Provide the [x, y] coordinate of the cell's center where the given text is located.  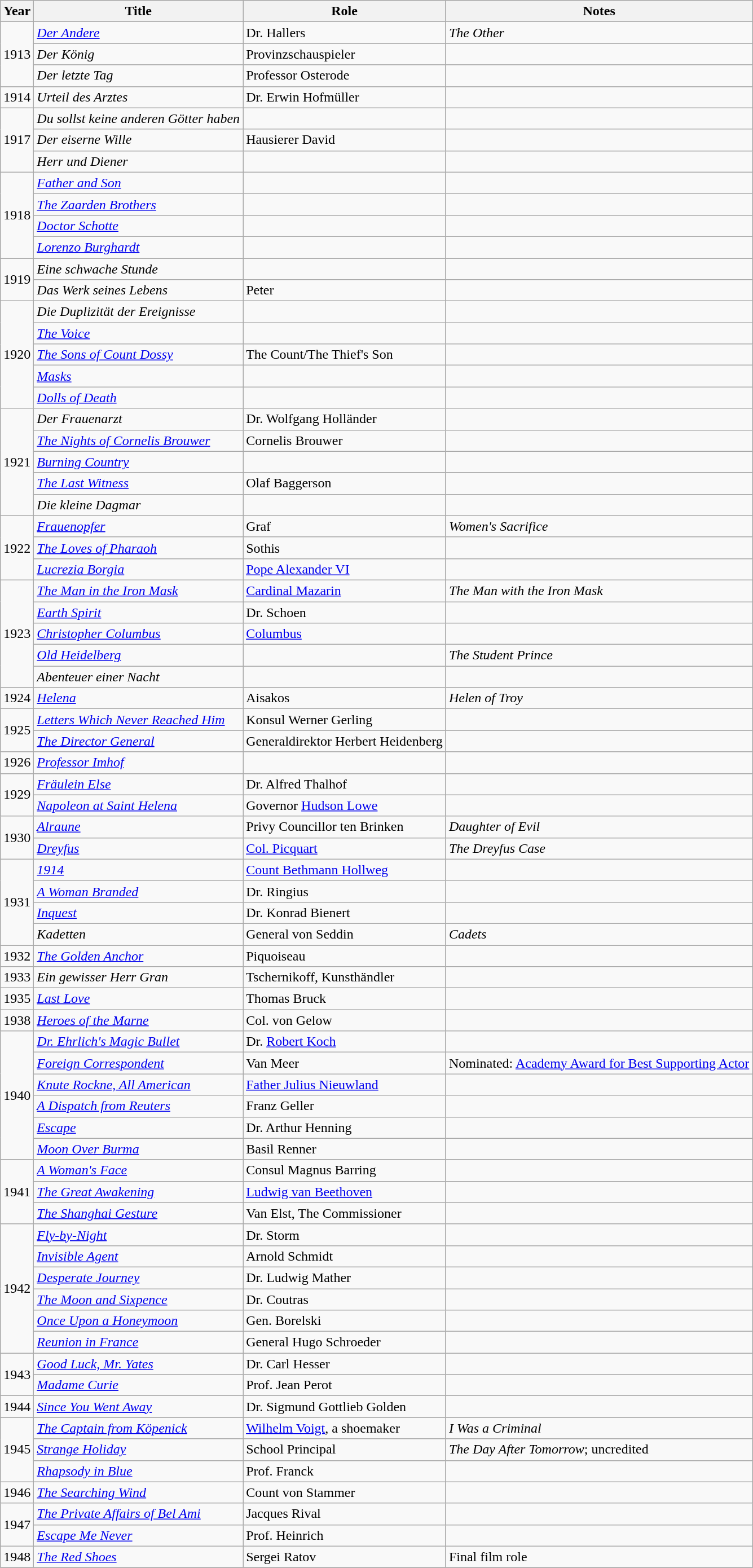
1944 [17, 1407]
1948 [17, 1557]
Peter [345, 290]
The Man in the Iron Mask [139, 591]
Aisakos [345, 698]
Father Julius Nieuwland [345, 1085]
Strange Holiday [139, 1450]
Title [139, 11]
Eine schwache Stunde [139, 269]
Since You Went Away [139, 1407]
The Count/The Thief's Son [345, 355]
The Nights of Cornelis Brouwer [139, 441]
Dr. Coutras [345, 1299]
Jacques Rival [345, 1514]
Once Upon a Honeymoon [139, 1321]
Dr. Robert Koch [345, 1042]
Madame Curie [139, 1385]
Dr. Sigmund Gottlieb Golden [345, 1407]
Prof. Jean Perot [345, 1385]
Count Bethmann Hollweg [345, 870]
1919 [17, 280]
Nominated: Academy Award for Best Supporting Actor [599, 1063]
1935 [17, 999]
General Hugo Schroeder [345, 1342]
Sothis [345, 548]
Foreign Correspondent [139, 1063]
Rhapsody in Blue [139, 1471]
1913 [17, 54]
Last Love [139, 999]
Helena [139, 698]
Professor Imhof [139, 763]
Privy Councillor ten Brinken [345, 827]
Sergei Ratov [345, 1557]
The Last Witness [139, 483]
The Great Awakening [139, 1192]
1938 [17, 1020]
Fräulein Else [139, 784]
Dr. Ehrlich's Magic Bullet [139, 1042]
Helen of Troy [599, 698]
Fly-by-Night [139, 1235]
Urteil des Arztes [139, 97]
Dr. Storm [345, 1235]
Daughter of Evil [599, 827]
The Student Prince [599, 655]
Col. Picquart [345, 848]
The Red Shoes [139, 1557]
1947 [17, 1525]
Old Heidelberg [139, 655]
Dr. Alfred Thalhof [345, 784]
Napoleon at Saint Helena [139, 805]
Col. von Gelow [345, 1020]
Abenteuer einer Nacht [139, 677]
Role [345, 11]
Desperate Journey [139, 1278]
Dr. Ringius [345, 891]
Columbus [345, 634]
1929 [17, 795]
1940 [17, 1095]
1930 [17, 838]
1921 [17, 462]
Gen. Borelski [345, 1321]
Franz Geller [345, 1106]
Good Luck, Mr. Yates [139, 1364]
The Private Affairs of Bel Ami [139, 1514]
1946 [17, 1492]
Dr. Konrad Bienert [345, 913]
Escape [139, 1127]
Tschernikoff, Kunsthändler [345, 977]
Escape Me Never [139, 1535]
Dr. Carl Hesser [345, 1364]
Wilhelm Voigt, a shoemaker [345, 1428]
Governor Hudson Lowe [345, 805]
1945 [17, 1450]
Alraune [139, 827]
Prof. Heinrich [345, 1535]
Dr. Hallers [345, 33]
1917 [17, 140]
Der eiserne Wille [139, 140]
Das Werk seines Lebens [139, 290]
Der Andere [139, 33]
Inquest [139, 913]
Invisible Agent [139, 1256]
Moon Over Burma [139, 1149]
1925 [17, 730]
1926 [17, 763]
I Was a Criminal [599, 1428]
School Principal [345, 1450]
Christopher Columbus [139, 634]
Count von Stammer [345, 1492]
Herr und Diener [139, 161]
1923 [17, 633]
The Dreyfus Case [599, 848]
1942 [17, 1288]
The Zaarden Brothers [139, 204]
Dr. Arthur Henning [345, 1127]
1924 [17, 698]
The Loves of Pharaoh [139, 548]
Doctor Schotte [139, 226]
Dr. Schoen [345, 612]
Final film role [599, 1557]
The Searching Wind [139, 1492]
1932 [17, 956]
Piquoiseau [345, 956]
1918 [17, 215]
Thomas Bruck [345, 999]
1941 [17, 1192]
Ein gewisser Herr Gran [139, 977]
Masks [139, 376]
Notes [599, 11]
Cadets [599, 934]
Year [17, 11]
Basil Renner [345, 1149]
Lorenzo Burghardt [139, 247]
The Moon and Sixpence [139, 1299]
Arnold Schmidt [345, 1256]
Cornelis Brouwer [345, 441]
A Dispatch from Reuters [139, 1106]
Earth Spirit [139, 612]
Professor Osterode [345, 76]
1920 [17, 355]
1931 [17, 902]
The Shanghai Gesture [139, 1213]
Dolls of Death [139, 398]
Dreyfus [139, 848]
The Voice [139, 333]
Hausierer David [345, 140]
1933 [17, 977]
The Captain from Köpenick [139, 1428]
A Woman Branded [139, 891]
The Golden Anchor [139, 956]
Kadetten [139, 934]
The Director General [139, 741]
Der König [139, 54]
Burning Country [139, 462]
A Woman's Face [139, 1170]
Frauenopfer [139, 526]
The Day After Tomorrow; uncredited [599, 1450]
Cardinal Mazarin [345, 591]
Dr. Wolfgang Holländer [345, 419]
Olaf Baggerson [345, 483]
Letters Which Never Reached Him [139, 720]
Prof. Franck [345, 1471]
Provinzschauspieler [345, 54]
1943 [17, 1375]
Dr. Ludwig Mather [345, 1278]
Die Duplizität der Ereignisse [139, 312]
Dr. Erwin Hofmüller [345, 97]
Konsul Werner Gerling [345, 720]
The Other [599, 33]
Reunion in France [139, 1342]
Pope Alexander VI [345, 569]
The Sons of Count Dossy [139, 355]
Du sollst keine anderen Götter haben [139, 118]
Women's Sacrifice [599, 526]
Die kleine Dagmar [139, 505]
Graf [345, 526]
The Man with the Iron Mask [599, 591]
General von Seddin [345, 934]
Lucrezia Borgia [139, 569]
Father and Son [139, 183]
Knute Rockne, All American [139, 1085]
Van Meer [345, 1063]
Consul Magnus Barring [345, 1170]
Der Frauenarzt [139, 419]
Heroes of the Marne [139, 1020]
1922 [17, 548]
Generaldirektor Herbert Heidenberg [345, 741]
Der letzte Tag [139, 76]
Ludwig van Beethoven [345, 1192]
Van Elst, The Commissioner [345, 1213]
